Pinpoint the cell where the given text exists, returning its (x, y) midpoint coordinate. 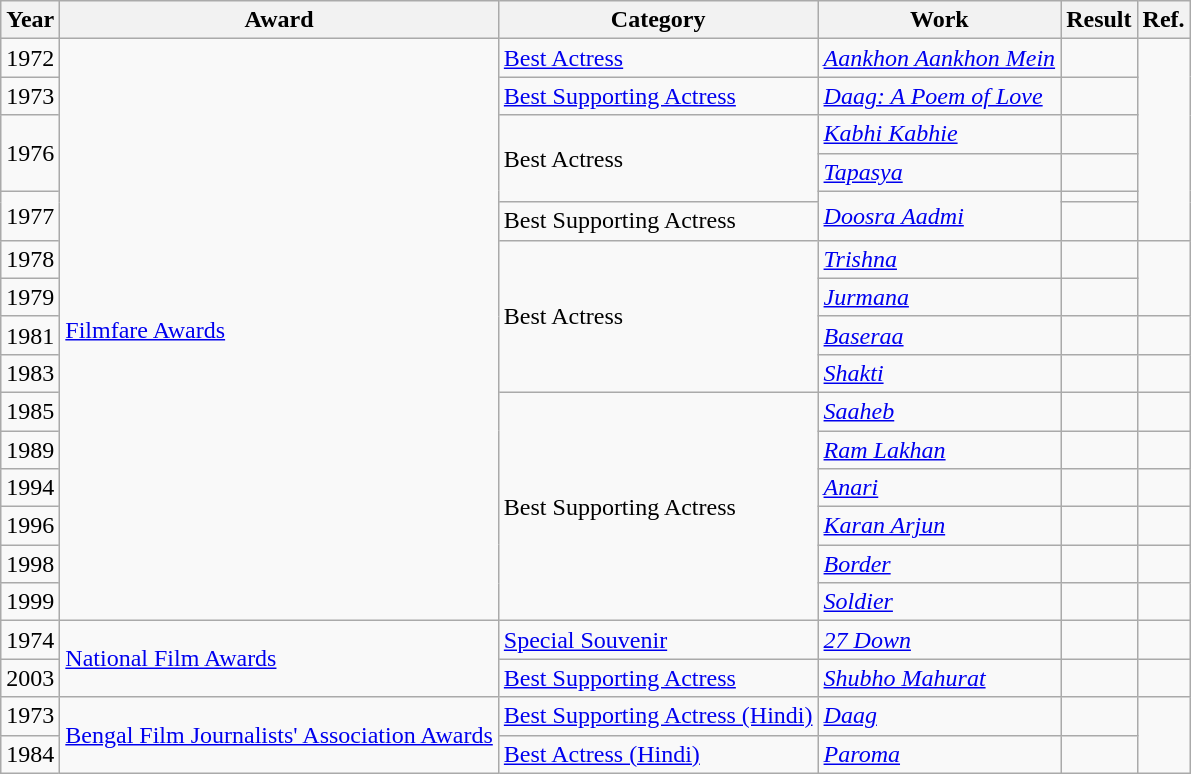
Best Actress (Hindi) (658, 754)
Karan Arjun (940, 526)
1974 (30, 640)
Ram Lakhan (940, 449)
1985 (30, 411)
2003 (30, 678)
Paroma (940, 754)
Aankhon Aankhon Mein (940, 58)
Award (280, 20)
Shakti (940, 373)
Trishna (940, 259)
Anari (940, 488)
Best Supporting Actress (Hindi) (658, 716)
Baseraa (940, 335)
1972 (30, 58)
1989 (30, 449)
27 Down (940, 640)
1983 (30, 373)
1994 (30, 488)
Doosra Aadmi (940, 216)
Tapasya (940, 172)
Category (658, 20)
Work (940, 20)
Shubho Mahurat (940, 678)
Result (1099, 20)
Daag: A Poem of Love (940, 96)
1999 (30, 602)
Filmfare Awards (280, 330)
Year (30, 20)
Kabhi Kabhie (940, 134)
1978 (30, 259)
Special Souvenir (658, 640)
Saaheb (940, 411)
1984 (30, 754)
1981 (30, 335)
1977 (30, 216)
1996 (30, 526)
Border (940, 564)
1998 (30, 564)
Jurmana (940, 297)
Soldier (940, 602)
1979 (30, 297)
1976 (30, 153)
National Film Awards (280, 659)
Daag (940, 716)
Bengal Film Journalists' Association Awards (280, 735)
Ref. (1164, 20)
